Return the [x, y] coordinate for the center point of the cell that contains the specified text.  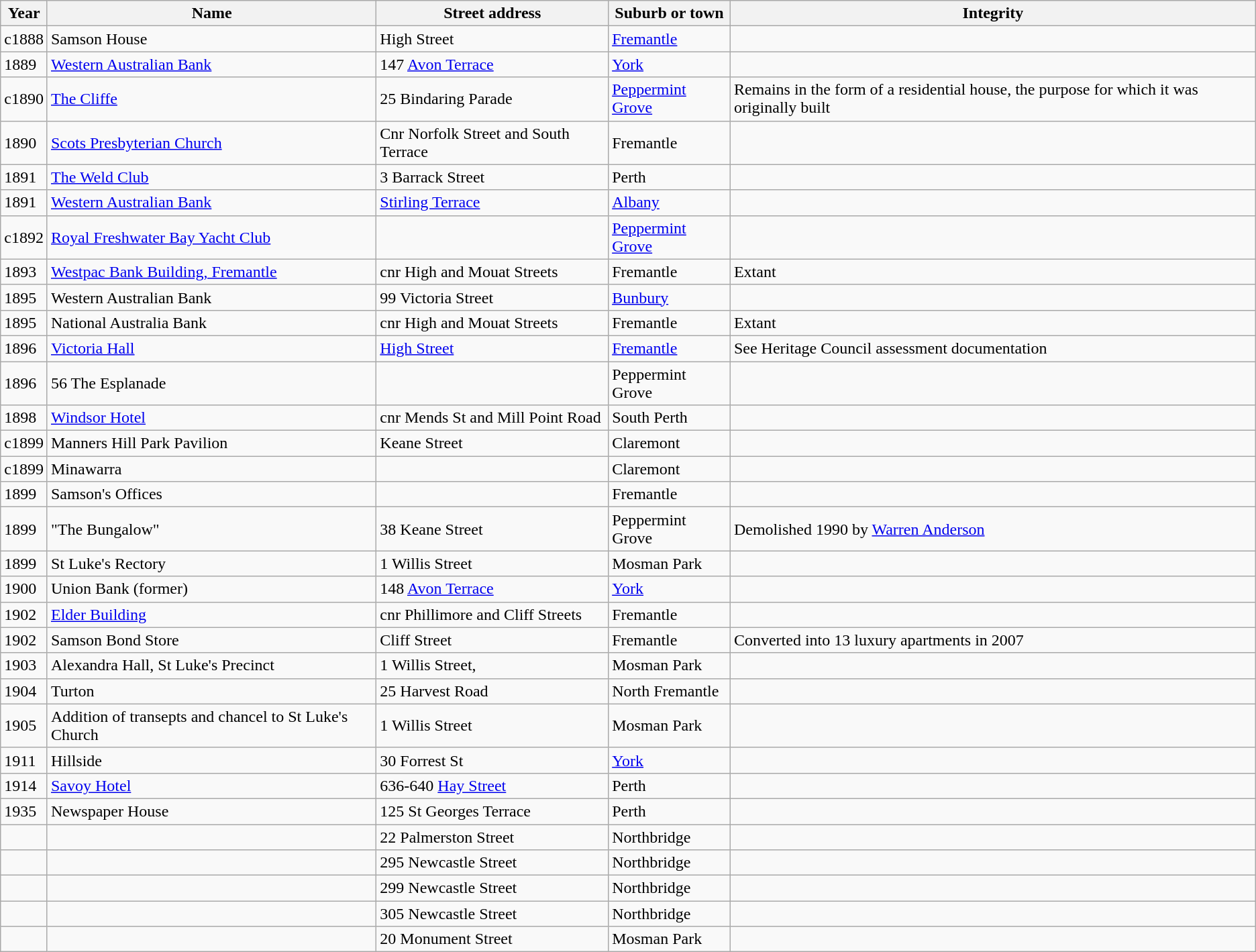
1935 [24, 811]
Cliff Street [492, 640]
1889 [24, 64]
Royal Freshwater Bay Yacht Club [211, 237]
Samson House [211, 39]
The Weld Club [211, 177]
St Luke's Rectory [211, 564]
Bunbury [670, 297]
c1888 [24, 39]
Windsor Hotel [211, 418]
Cnr Norfolk Street and South Terrace [492, 142]
Union Bank (former) [211, 589]
North Fremantle [670, 691]
National Australia Bank [211, 323]
Integrity [993, 13]
Addition of transepts and chancel to St Luke's Church [211, 726]
Elder Building [211, 615]
1890 [24, 142]
56 The Esplanade [211, 382]
Manners Hill Park Pavilion [211, 443]
1911 [24, 760]
Albany [670, 203]
Demolished 1990 by Warren Anderson [993, 529]
125 St Georges Terrace [492, 811]
Stirling Terrace [492, 203]
Samson Bond Store [211, 640]
99 Victoria Street [492, 297]
299 Newcastle Street [492, 888]
Hillside [211, 760]
c1892 [24, 237]
295 Newcastle Street [492, 863]
Year [24, 13]
147 Avon Terrace [492, 64]
Samson's Offices [211, 494]
38 Keane Street [492, 529]
305 Newcastle Street [492, 914]
25 Harvest Road [492, 691]
Victoria Hall [211, 348]
Turton [211, 691]
20 Monument Street [492, 939]
3 Barrack Street [492, 177]
Converted into 13 luxury apartments in 2007 [993, 640]
Alexandra Hall, St Luke's Precinct [211, 666]
1900 [24, 589]
South Perth [670, 418]
"The Bungalow" [211, 529]
1893 [24, 272]
148 Avon Terrace [492, 589]
See Heritage Council assessment documentation [993, 348]
Name [211, 13]
c1890 [24, 99]
cnr Phillimore and Cliff Streets [492, 615]
1903 [24, 666]
Westpac Bank Building, Fremantle [211, 272]
Keane Street [492, 443]
22 Palmerston Street [492, 837]
30 Forrest St [492, 760]
1 Willis Street, [492, 666]
Suburb or town [670, 13]
The Cliffe [211, 99]
cnr Mends St and Mill Point Road [492, 418]
1904 [24, 691]
Minawarra [211, 469]
636-640 Hay Street [492, 786]
Street address [492, 13]
Remains in the form of a residential house, the purpose for which it was originally built [993, 99]
Savoy Hotel [211, 786]
1905 [24, 726]
1914 [24, 786]
Newspaper House [211, 811]
1898 [24, 418]
25 Bindaring Parade [492, 99]
Scots Presbyterian Church [211, 142]
